Provide the [x, y] coordinate of the cell's center where the given text is located.  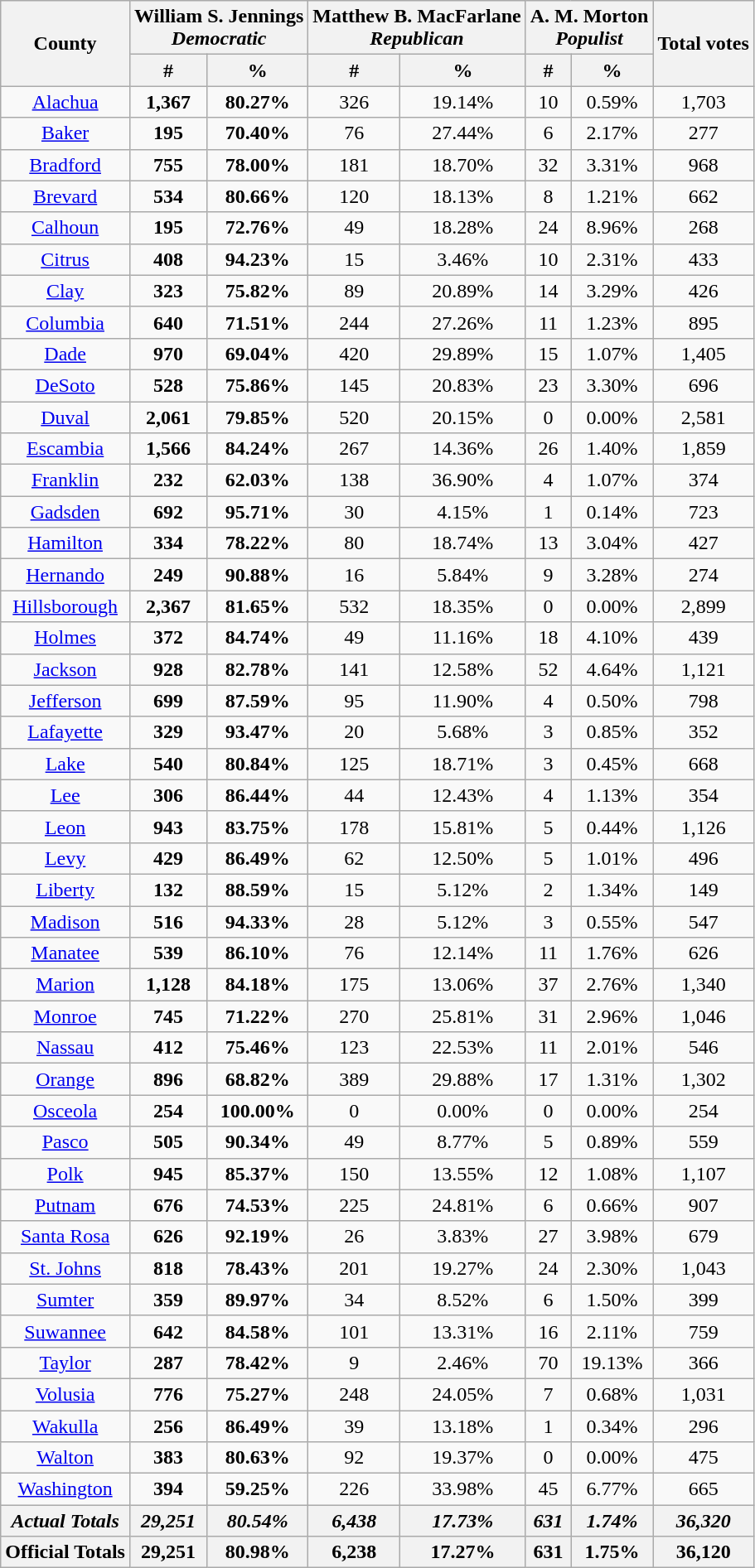
0.89% [612, 1142]
14 [549, 291]
Jackson [65, 669]
8.77% [463, 1142]
699 [167, 701]
36,320 [704, 1521]
A. M. Morton Populist [589, 28]
3.28% [612, 575]
30 [355, 512]
895 [704, 322]
945 [167, 1174]
Hamilton [65, 543]
33.98% [463, 1489]
896 [167, 1079]
Calhoun [65, 228]
968 [704, 165]
0.45% [612, 764]
78.42% [258, 1363]
175 [355, 985]
2,367 [167, 606]
1.75% [612, 1552]
6,438 [355, 1521]
13.18% [463, 1426]
Hernando [65, 575]
Nassau [65, 1048]
1,031 [704, 1394]
81.65% [258, 606]
80.63% [258, 1458]
90.34% [258, 1142]
12 [549, 1174]
5.84% [463, 575]
17.27% [463, 1552]
39 [355, 1426]
80.84% [258, 764]
83.75% [258, 827]
1.01% [612, 858]
59.25% [258, 1489]
268 [704, 228]
2.11% [612, 1331]
27 [549, 1237]
Hillsborough [65, 606]
Orange [65, 1079]
2,899 [704, 606]
Columbia [65, 322]
2,061 [167, 417]
907 [704, 1205]
723 [704, 512]
149 [704, 890]
27.44% [463, 133]
94.23% [258, 259]
1.13% [612, 795]
78.00% [258, 165]
12.50% [463, 858]
181 [355, 165]
19.13% [612, 1363]
408 [167, 259]
125 [355, 764]
141 [355, 669]
Manatee [65, 953]
52 [549, 669]
642 [167, 1331]
329 [167, 732]
12.43% [463, 795]
640 [167, 322]
20.15% [463, 417]
496 [704, 858]
29.88% [463, 1079]
359 [167, 1300]
Volusia [65, 1394]
6.77% [612, 1489]
Escambia [65, 449]
505 [167, 1142]
4.10% [612, 638]
928 [167, 669]
Citrus [65, 259]
4.64% [612, 669]
120 [355, 196]
274 [704, 575]
75.82% [258, 291]
0.14% [612, 512]
0.66% [612, 1205]
668 [704, 764]
534 [167, 196]
2.31% [612, 259]
DeSoto [65, 385]
80.66% [258, 196]
34 [355, 1300]
Duval [65, 417]
92.19% [258, 1237]
1,046 [704, 1016]
0.50% [612, 701]
92 [355, 1458]
100.00% [258, 1111]
Dade [65, 354]
4.15% [463, 512]
Pasco [65, 1142]
86.44% [258, 795]
516 [167, 922]
426 [704, 291]
201 [355, 1268]
18.71% [463, 764]
1.74% [612, 1521]
745 [167, 1016]
270 [355, 1016]
19.27% [463, 1268]
3.29% [612, 291]
8.96% [612, 228]
2.96% [612, 1016]
75.46% [258, 1048]
665 [704, 1489]
12.14% [463, 953]
692 [167, 512]
Marion [65, 985]
150 [355, 1174]
1,128 [167, 985]
18.13% [463, 196]
Taylor [65, 1363]
755 [167, 165]
399 [704, 1300]
93.47% [258, 732]
429 [167, 858]
389 [355, 1079]
1,302 [704, 1079]
943 [167, 827]
546 [704, 1048]
13 [549, 543]
528 [167, 385]
540 [167, 764]
20 [355, 732]
Baker [65, 133]
Actual Totals [65, 1521]
Leon [65, 827]
18.35% [463, 606]
123 [355, 1048]
62 [355, 858]
Putnam [65, 1205]
Holmes [65, 638]
2.01% [612, 1048]
277 [704, 133]
427 [704, 543]
5.68% [463, 732]
323 [167, 291]
18 [549, 638]
394 [167, 1489]
70.40% [258, 133]
19.37% [463, 1458]
3.98% [612, 1237]
Alachua [65, 102]
78.43% [258, 1268]
178 [355, 827]
27.26% [463, 322]
547 [704, 922]
352 [704, 732]
Franklin [65, 480]
433 [704, 259]
559 [704, 1142]
17 [549, 1079]
970 [167, 354]
Santa Rosa [65, 1237]
696 [704, 385]
84.24% [258, 449]
36,120 [704, 1552]
89 [355, 291]
2.30% [612, 1268]
0.34% [612, 1426]
89.97% [258, 1300]
74.53% [258, 1205]
101 [355, 1331]
84.74% [258, 638]
225 [355, 1205]
0.44% [612, 827]
0.68% [612, 1394]
94.33% [258, 922]
95 [355, 701]
84.18% [258, 985]
366 [704, 1363]
Matthew B. MacFarlane Republican [417, 28]
Levy [65, 858]
28 [355, 922]
80.27% [258, 102]
Liberty [65, 890]
Clay [65, 291]
25.81% [463, 1016]
18.70% [463, 165]
44 [355, 795]
18.28% [463, 228]
7 [549, 1394]
79.85% [258, 417]
676 [167, 1205]
249 [167, 575]
24.81% [463, 1205]
William S. Jennings Democratic [219, 28]
13.31% [463, 1331]
20.83% [463, 385]
Bradford [65, 165]
306 [167, 795]
17.73% [463, 1521]
13.55% [463, 1174]
0.55% [612, 922]
3.83% [463, 1237]
95.71% [258, 512]
1,703 [704, 102]
18.74% [463, 543]
St. Johns [65, 1268]
Lafayette [65, 732]
70 [549, 1363]
226 [355, 1489]
11.16% [463, 638]
31 [549, 1016]
6,238 [355, 1552]
1.40% [612, 449]
138 [355, 480]
3.31% [612, 165]
1,405 [704, 354]
412 [167, 1048]
3.04% [612, 543]
1,043 [704, 1268]
62.03% [258, 480]
1,340 [704, 985]
84.58% [258, 1331]
24.05% [463, 1394]
1,121 [704, 669]
256 [167, 1426]
37 [549, 985]
75.86% [258, 385]
90.88% [258, 575]
Monroe [65, 1016]
2 [549, 890]
14.36% [463, 449]
78.22% [258, 543]
287 [167, 1363]
8 [549, 196]
45 [549, 1489]
354 [704, 795]
86.10% [258, 953]
Washington [65, 1489]
Lake [65, 764]
15.81% [463, 827]
36.90% [463, 480]
244 [355, 322]
0.85% [612, 732]
334 [167, 543]
1.34% [612, 890]
1.08% [612, 1174]
374 [704, 480]
798 [704, 701]
1.50% [612, 1300]
69.04% [258, 354]
Osceola [65, 1111]
2,581 [704, 417]
1.21% [612, 196]
Lee [65, 795]
Sumter [65, 1300]
85.37% [258, 1174]
1,107 [704, 1174]
383 [167, 1458]
1,367 [167, 102]
372 [167, 638]
Madison [65, 922]
80.54% [258, 1521]
23 [549, 385]
1.76% [612, 953]
439 [704, 638]
776 [167, 1394]
Total votes [704, 43]
County [65, 43]
267 [355, 449]
132 [167, 890]
82.78% [258, 669]
Wakulla [65, 1426]
145 [355, 385]
1,566 [167, 449]
539 [167, 953]
12.58% [463, 669]
75.27% [258, 1394]
2.76% [612, 985]
68.82% [258, 1079]
1.31% [612, 1079]
71.51% [258, 322]
87.59% [258, 701]
3.30% [612, 385]
420 [355, 354]
Suwannee [65, 1331]
32 [549, 165]
29.89% [463, 354]
72.76% [258, 228]
475 [704, 1458]
232 [167, 480]
818 [167, 1268]
71.22% [258, 1016]
Walton [65, 1458]
520 [355, 417]
80.98% [258, 1552]
Brevard [65, 196]
296 [704, 1426]
22.53% [463, 1048]
2.46% [463, 1363]
1.23% [612, 322]
20.89% [463, 291]
19.14% [463, 102]
Polk [65, 1174]
248 [355, 1394]
13.06% [463, 985]
1,859 [704, 449]
532 [355, 606]
662 [704, 196]
1,126 [704, 827]
Official Totals [65, 1552]
2.17% [612, 133]
679 [704, 1237]
8.52% [463, 1300]
80 [355, 543]
326 [355, 102]
3.46% [463, 259]
0.59% [612, 102]
88.59% [258, 890]
759 [704, 1331]
Gadsden [65, 512]
11.90% [463, 701]
Jefferson [65, 701]
